Determine the [x, y] coordinate at the center of the cell enclosing the given text.  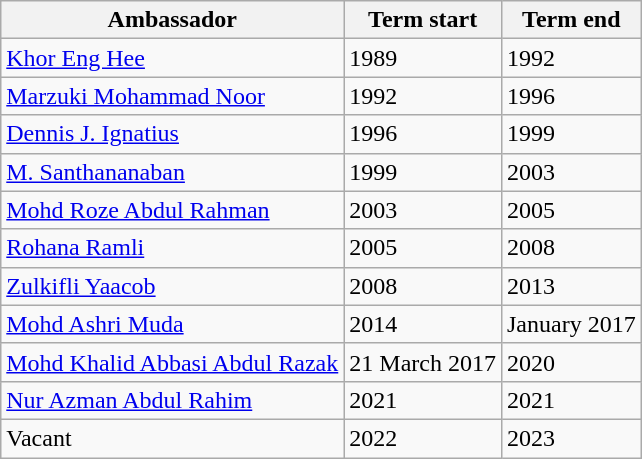
Mohd Roze Abdul Rahman [172, 210]
Khor Eng Hee [172, 58]
Zulkifli Yaacob [172, 286]
M. Santhananaban [172, 172]
2022 [423, 438]
2020 [571, 362]
2014 [423, 324]
Mohd Ashri Muda [172, 324]
Dennis J. Ignatius [172, 134]
21 March 2017 [423, 362]
Nur Azman Abdul Rahim [172, 400]
Term start [423, 20]
Ambassador [172, 20]
Rohana Ramli [172, 248]
2013 [571, 286]
2023 [571, 438]
January 2017 [571, 324]
1989 [423, 58]
Marzuki Mohammad Noor [172, 96]
Vacant [172, 438]
Term end [571, 20]
Mohd Khalid Abbasi Abdul Razak [172, 362]
